Return the [x, y] coordinate for the center point of the cell that contains the specified text.  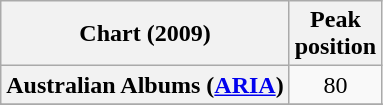
80 [335, 85]
Australian Albums (ARIA) [145, 85]
Chart (2009) [145, 34]
Peakposition [335, 34]
